Pinpoint the cell where the given text exists, returning its (x, y) midpoint coordinate. 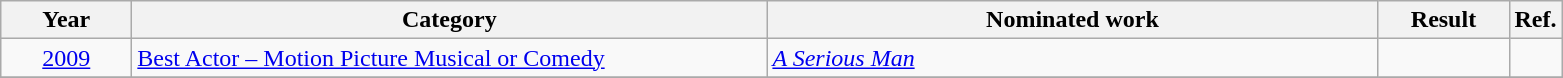
Category (450, 20)
Year (66, 20)
Ref. (1536, 20)
A Serious Man (1072, 58)
Result (1444, 20)
2009 (66, 58)
Nominated work (1072, 20)
Best Actor – Motion Picture Musical or Comedy (450, 58)
